Search for the cell housing the specified text and yield its (x, y) center coordinate. 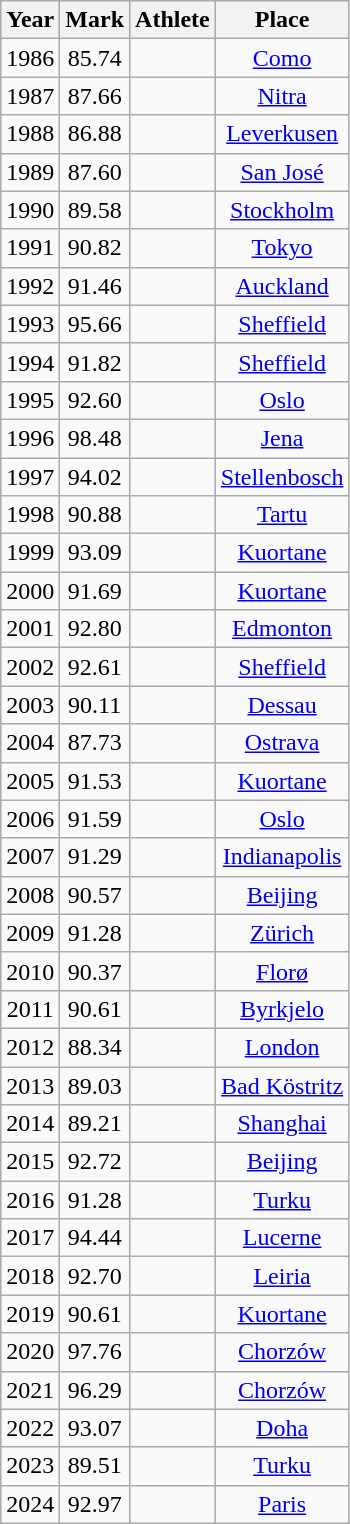
Florø (282, 971)
1987 (30, 96)
89.51 (95, 1466)
Indianapolis (282, 857)
2001 (30, 629)
London (282, 1047)
2016 (30, 1200)
91.59 (95, 819)
89.03 (95, 1085)
91.46 (95, 286)
2009 (30, 933)
2002 (30, 667)
97.76 (95, 1352)
2004 (30, 743)
90.57 (95, 895)
85.74 (95, 58)
Byrkjelo (282, 1009)
Shanghai (282, 1124)
92.70 (95, 1276)
San José (282, 172)
92.97 (95, 1504)
Year (30, 20)
Bad Köstritz (282, 1085)
89.58 (95, 210)
Place (282, 20)
87.60 (95, 172)
86.88 (95, 134)
Mark (95, 20)
93.07 (95, 1428)
1993 (30, 324)
90.88 (95, 515)
1988 (30, 134)
87.66 (95, 96)
1997 (30, 477)
92.60 (95, 400)
2022 (30, 1428)
92.80 (95, 629)
Stellenbosch (282, 477)
91.82 (95, 362)
Leiria (282, 1276)
Jena (282, 438)
2006 (30, 819)
2000 (30, 591)
Edmonton (282, 629)
92.61 (95, 667)
89.21 (95, 1124)
2010 (30, 971)
Stockholm (282, 210)
Athlete (173, 20)
Leverkusen (282, 134)
2020 (30, 1352)
2005 (30, 781)
1992 (30, 286)
Nitra (282, 96)
1998 (30, 515)
2021 (30, 1390)
1989 (30, 172)
91.53 (95, 781)
2012 (30, 1047)
2019 (30, 1314)
92.72 (95, 1162)
2013 (30, 1085)
90.11 (95, 705)
Como (282, 58)
90.37 (95, 971)
2015 (30, 1162)
90.82 (95, 248)
2024 (30, 1504)
88.34 (95, 1047)
98.48 (95, 438)
2007 (30, 857)
Ostrava (282, 743)
1996 (30, 438)
2018 (30, 1276)
Auckland (282, 286)
Tartu (282, 515)
94.44 (95, 1238)
1995 (30, 400)
Tokyo (282, 248)
94.02 (95, 477)
2003 (30, 705)
Zürich (282, 933)
2023 (30, 1466)
Doha (282, 1428)
1986 (30, 58)
91.69 (95, 591)
93.09 (95, 553)
87.73 (95, 743)
Lucerne (282, 1238)
2014 (30, 1124)
91.29 (95, 857)
2011 (30, 1009)
96.29 (95, 1390)
Paris (282, 1504)
1990 (30, 210)
1991 (30, 248)
1994 (30, 362)
2008 (30, 895)
95.66 (95, 324)
1999 (30, 553)
2017 (30, 1238)
Dessau (282, 705)
